Output the [X, Y] coordinate of the center of the cell containing the given text.  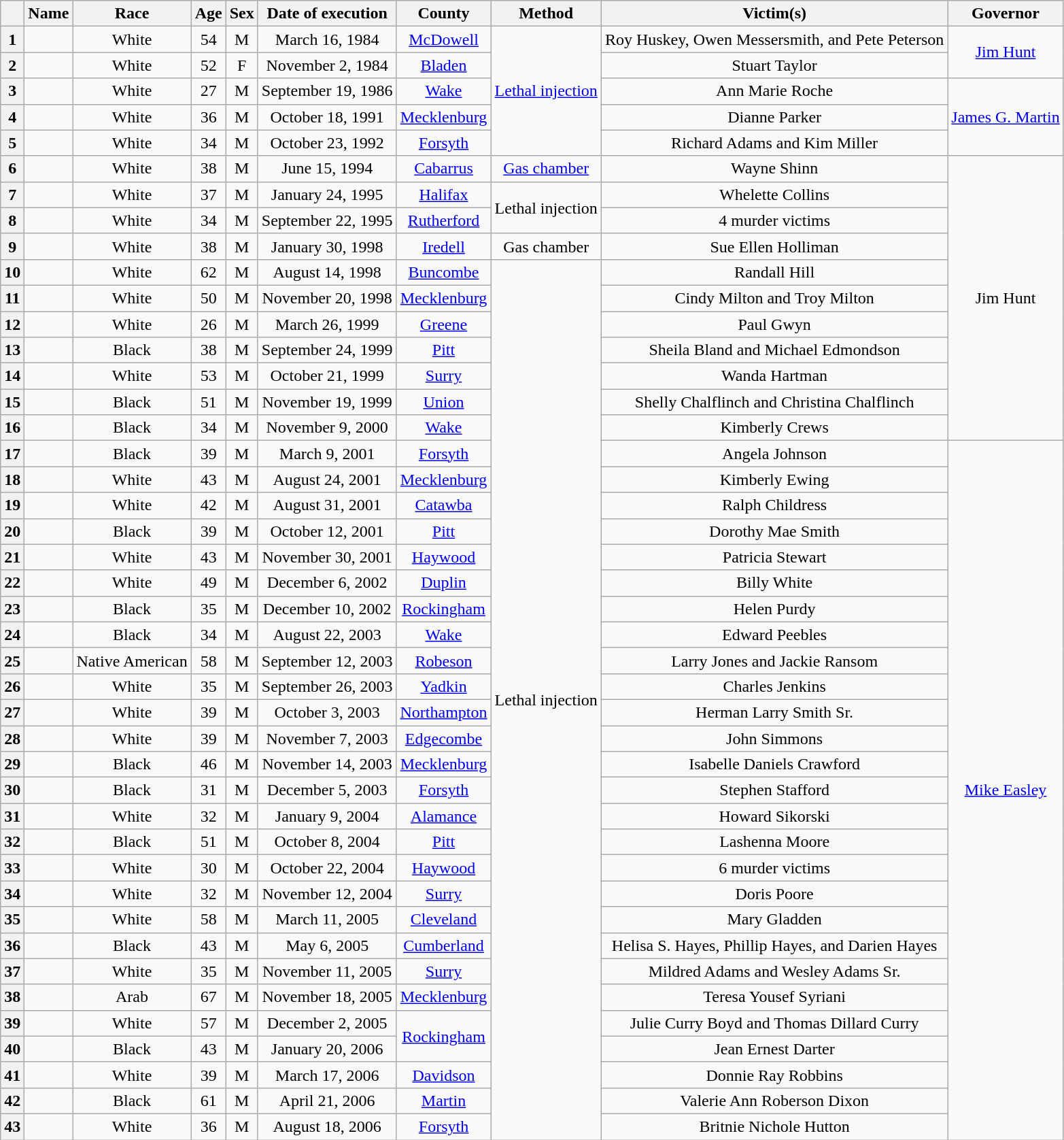
49 [208, 583]
October 21, 1999 [327, 376]
November 12, 2004 [327, 894]
25 [12, 660]
23 [12, 609]
Jean Ernest Darter [774, 1049]
16 [12, 428]
Arab [132, 997]
4 [12, 117]
May 6, 2005 [327, 945]
54 [208, 39]
John Simmons [774, 738]
Cleveland [443, 920]
Robeson [443, 660]
Herman Larry Smith Sr. [774, 712]
Teresa Yousef Syriani [774, 997]
Davidson [443, 1075]
Cumberland [443, 945]
November 18, 2005 [327, 997]
Victim(s) [774, 14]
June 15, 1994 [327, 169]
22 [12, 583]
Dianne Parker [774, 117]
October 8, 2004 [327, 842]
18 [12, 480]
Helen Purdy [774, 609]
August 31, 2001 [327, 505]
61 [208, 1101]
James G. Martin [1006, 117]
March 16, 1984 [327, 39]
Date of execution [327, 14]
1 [12, 39]
Shelly Chalflinch and Christina Chalflinch [774, 402]
Mary Gladden [774, 920]
August 22, 2003 [327, 635]
21 [12, 557]
Lashenna Moore [774, 842]
County [443, 14]
6 [12, 169]
December 5, 2003 [327, 790]
January 30, 1998 [327, 246]
14 [12, 376]
15 [12, 402]
57 [208, 1023]
December 2, 2005 [327, 1023]
September 26, 2003 [327, 686]
Britnie Nichole Hutton [774, 1126]
Doris Poore [774, 894]
12 [12, 324]
50 [208, 298]
29 [12, 765]
Paul Gwyn [774, 324]
Catawba [443, 505]
13 [12, 350]
November 14, 2003 [327, 765]
September 19, 1986 [327, 91]
November 9, 2000 [327, 428]
Whelette Collins [774, 195]
Greene [443, 324]
January 24, 1995 [327, 195]
24 [12, 635]
March 9, 2001 [327, 454]
March 11, 2005 [327, 920]
53 [208, 376]
October 23, 1992 [327, 143]
2 [12, 65]
October 22, 2004 [327, 868]
Iredell [443, 246]
8 [12, 220]
40 [12, 1049]
Rutherford [443, 220]
October 18, 1991 [327, 117]
62 [208, 272]
October 3, 2003 [327, 712]
November 30, 2001 [327, 557]
Wayne Shinn [774, 169]
Sheila Bland and Michael Edmondson [774, 350]
20 [12, 531]
Donnie Ray Robbins [774, 1075]
December 10, 2002 [327, 609]
September 22, 1995 [327, 220]
Isabelle Daniels Crawford [774, 765]
4 murder victims [774, 220]
Julie Curry Boyd and Thomas Dillard Curry [774, 1023]
Halifax [443, 195]
46 [208, 765]
Stuart Taylor [774, 65]
Race [132, 14]
November 19, 1999 [327, 402]
Ralph Childress [774, 505]
Helisa S. Hayes, Phillip Hayes, and Darien Hayes [774, 945]
Wanda Hartman [774, 376]
Duplin [443, 583]
10 [12, 272]
17 [12, 454]
67 [208, 997]
January 9, 2004 [327, 816]
Yadkin [443, 686]
3 [12, 91]
52 [208, 65]
41 [12, 1075]
Roy Huskey, Owen Messersmith, and Pete Peterson [774, 39]
November 2, 1984 [327, 65]
19 [12, 505]
Edward Peebles [774, 635]
Northampton [443, 712]
Mike Easley [1006, 790]
Sex [242, 14]
Ann Marie Roche [774, 91]
Governor [1006, 14]
F [242, 65]
Howard Sikorski [774, 816]
28 [12, 738]
January 20, 2006 [327, 1049]
Method [546, 14]
August 24, 2001 [327, 480]
December 6, 2002 [327, 583]
November 20, 1998 [327, 298]
Larry Jones and Jackie Ransom [774, 660]
March 26, 1999 [327, 324]
Charles Jenkins [774, 686]
April 21, 2006 [327, 1101]
August 14, 1998 [327, 272]
Alamance [443, 816]
Patricia Stewart [774, 557]
9 [12, 246]
McDowell [443, 39]
Native American [132, 660]
Kimberly Crews [774, 428]
November 7, 2003 [327, 738]
Name [49, 14]
Valerie Ann Roberson Dixon [774, 1101]
Kimberly Ewing [774, 480]
Edgecombe [443, 738]
Union [443, 402]
Angela Johnson [774, 454]
33 [12, 868]
Richard Adams and Kim Miller [774, 143]
Sue Ellen Holliman [774, 246]
Dorothy Mae Smith [774, 531]
Age [208, 14]
Stephen Stafford [774, 790]
Billy White [774, 583]
Cabarrus [443, 169]
Randall Hill [774, 272]
March 17, 2006 [327, 1075]
11 [12, 298]
September 24, 1999 [327, 350]
November 11, 2005 [327, 971]
6 murder victims [774, 868]
Martin [443, 1101]
Bladen [443, 65]
Buncombe [443, 272]
5 [12, 143]
Cindy Milton and Troy Milton [774, 298]
August 18, 2006 [327, 1126]
September 12, 2003 [327, 660]
Mildred Adams and Wesley Adams Sr. [774, 971]
October 12, 2001 [327, 531]
7 [12, 195]
